Capture the cell that displays the provided text and extract its [X, Y] central coordinate. 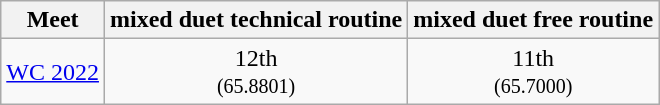
Meet [53, 20]
mixed duet technical routine [256, 20]
12th(65.8801) [256, 72]
mixed duet free routine [534, 20]
WC 2022 [53, 72]
11th(65.7000) [534, 72]
